Return [x, y] of the center of cell containing provided text 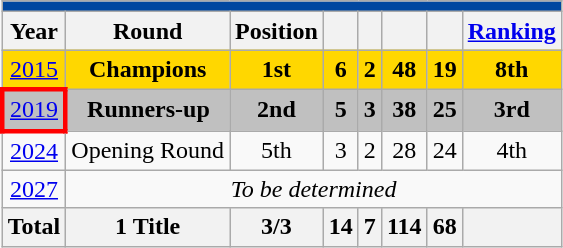
2027 [34, 189]
3rd [512, 110]
1 Title [148, 227]
Runners-up [148, 110]
2024 [34, 150]
To be determined [314, 189]
5th [277, 150]
14 [340, 227]
5 [340, 110]
114 [404, 227]
Champions [148, 70]
68 [444, 227]
Total [34, 227]
8th [512, 70]
Round [148, 31]
2019 [34, 110]
Ranking [512, 31]
6 [340, 70]
Opening Round [148, 150]
Position [277, 31]
19 [444, 70]
25 [444, 110]
3/3 [277, 227]
7 [370, 227]
1st [277, 70]
2015 [34, 70]
Year [34, 31]
48 [404, 70]
2nd [277, 110]
4th [512, 150]
28 [404, 150]
24 [444, 150]
38 [404, 110]
